Identify which cell holds the provided text, then report its (X, Y) central coordinate. 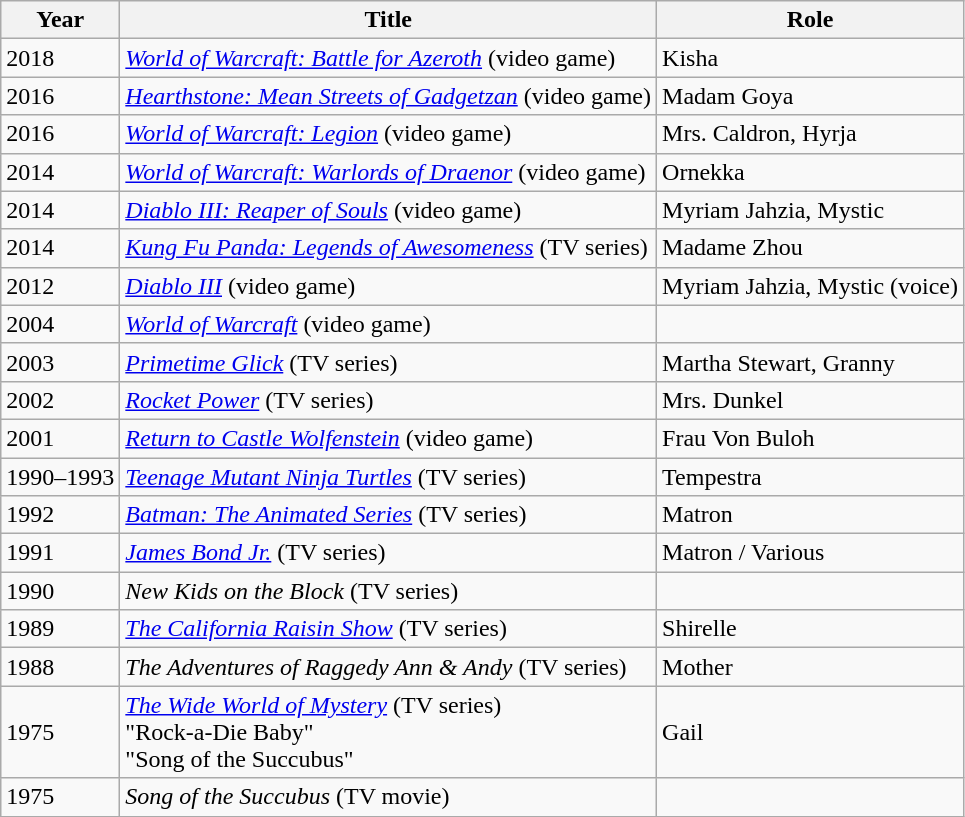
Myriam Jahzia, Mystic (voice) (810, 286)
World of Warcraft: Legion (video game) (388, 134)
The Wide World of Mystery (TV series)"Rock-a-Die Baby""Song of the Succubus" (388, 732)
World of Warcraft (video game) (388, 324)
Diablo III (video game) (388, 286)
Matron (810, 515)
Role (810, 20)
Primetime Glick (TV series) (388, 362)
2012 (60, 286)
Mrs. Caldron, Hyrja (810, 134)
Batman: The Animated Series (TV series) (388, 515)
Martha Stewart, Granny (810, 362)
Shirelle (810, 629)
2002 (60, 400)
Madam Goya (810, 96)
Diablo III: Reaper of Souls (video game) (388, 210)
Return to Castle Wolfenstein (video game) (388, 438)
2001 (60, 438)
1989 (60, 629)
World of Warcraft: Battle for Azeroth (video game) (388, 58)
Gail (810, 732)
Madame Zhou (810, 248)
2004 (60, 324)
Tempestra (810, 477)
2018 (60, 58)
Mrs. Dunkel (810, 400)
Title (388, 20)
Matron / Various (810, 553)
Myriam Jahzia, Mystic (810, 210)
1990–1993 (60, 477)
World of Warcraft: Warlords of Draenor (video game) (388, 172)
Hearthstone: Mean Streets of Gadgetzan (video game) (388, 96)
Frau Von Buloh (810, 438)
Kung Fu Panda: Legends of Awesomeness (TV series) (388, 248)
James Bond Jr. (TV series) (388, 553)
Kisha (810, 58)
1992 (60, 515)
Mother (810, 667)
Year (60, 20)
1988 (60, 667)
1990 (60, 591)
2003 (60, 362)
Teenage Mutant Ninja Turtles (TV series) (388, 477)
1991 (60, 553)
The California Raisin Show (TV series) (388, 629)
The Adventures of Raggedy Ann & Andy (TV series) (388, 667)
New Kids on the Block (TV series) (388, 591)
Ornekka (810, 172)
Rocket Power (TV series) (388, 400)
Song of the Succubus (TV movie) (388, 797)
